Identify which cell holds the provided text, then report its (X, Y) central coordinate. 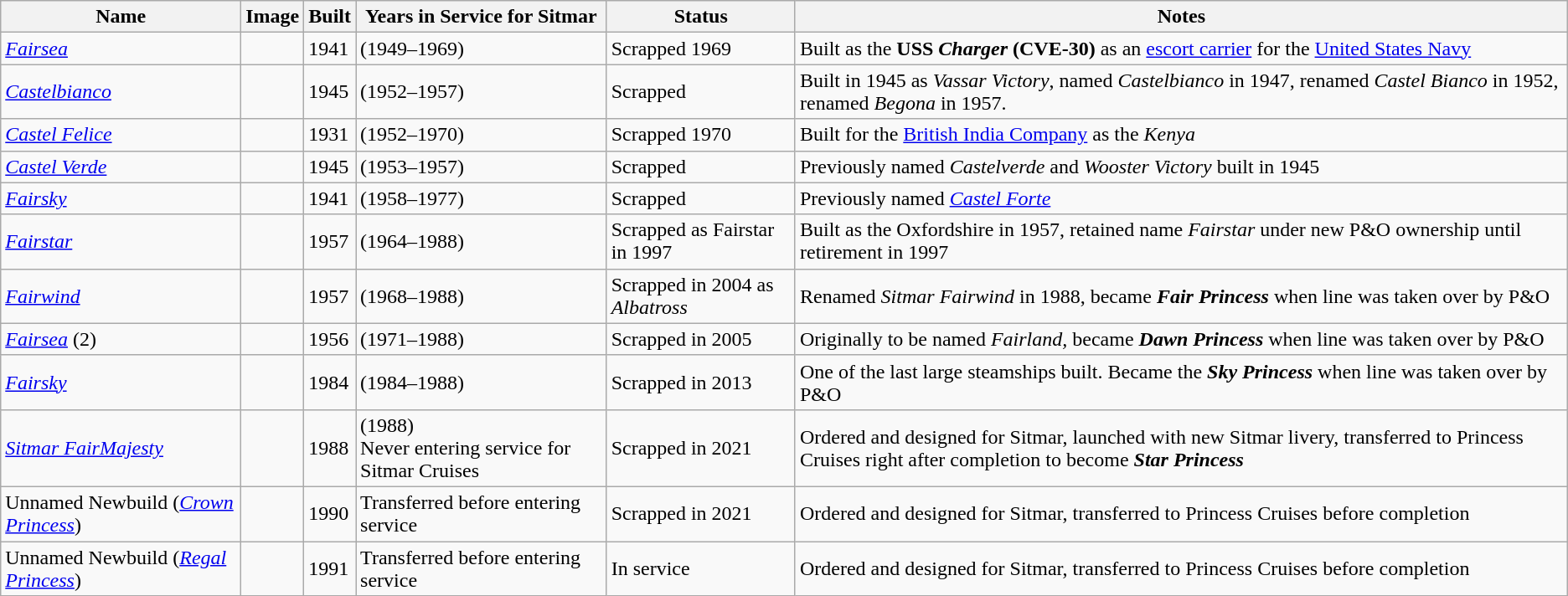
(1953–1957) (482, 167)
1956 (330, 339)
Scrapped 1969 (700, 49)
Built as the Oxfordshire in 1957, retained name Fairstar under new P&O ownership until retirement in 1997 (1181, 241)
(1971–1988) (482, 339)
Scrapped 1970 (700, 135)
Castelbianco (121, 92)
Name (121, 17)
Ordered and designed for Sitmar, launched with new Sitmar livery, transferred to Princess Cruises right after completion to become Star Princess (1181, 448)
Built (330, 17)
One of the last large steamships built. Became the Sky Princess when line was taken over by P&O (1181, 382)
Fairwind (121, 296)
1984 (330, 382)
In service (700, 568)
(1958–1977) (482, 198)
Built in 1945 as Vassar Victory, named Castelbianco in 1947, renamed Castel Bianco in 1952, renamed Begona in 1957. (1181, 92)
(1952–1957) (482, 92)
Scrapped in 2004 as Albatross (700, 296)
1991 (330, 568)
(1968–1988) (482, 296)
Unnamed Newbuild (Regal Princess) (121, 568)
Scrapped in 2013 (700, 382)
Previously named Castelverde and Wooster Victory built in 1945 (1181, 167)
Built for the British India Company as the Kenya (1181, 135)
Originally to be named Fairland, became Dawn Princess when line was taken over by P&O (1181, 339)
1988 (330, 448)
Scrapped in 2005 (700, 339)
Notes (1181, 17)
1931 (330, 135)
Years in Service for Sitmar (482, 17)
1990 (330, 514)
Status (700, 17)
Fairsea (2) (121, 339)
Built as the USS Charger (CVE-30) as an escort carrier for the United States Navy (1181, 49)
Fairsea (121, 49)
Renamed Sitmar Fairwind in 1988, became Fair Princess when line was taken over by P&O (1181, 296)
Castel Felice (121, 135)
(1964–1988) (482, 241)
(1984–1988) (482, 382)
Sitmar FairMajesty (121, 448)
Scrapped as Fairstar in 1997 (700, 241)
Castel Verde (121, 167)
Image (273, 17)
(1988)Never entering service for Sitmar Cruises (482, 448)
(1952–1970) (482, 135)
(1949–1969) (482, 49)
Fairstar (121, 241)
Unnamed Newbuild (Crown Princess) (121, 514)
Previously named Castel Forte (1181, 198)
